Scan for the cell matching the given text and deliver its [x, y] coordinate at center. 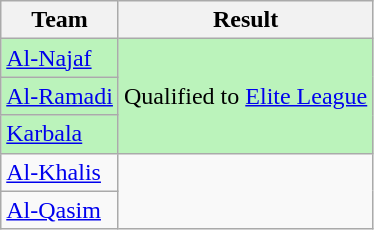
Result [245, 20]
Al-Qasim [60, 210]
Qualified to Elite League [245, 96]
Team [60, 20]
Karbala [60, 134]
Al-Ramadi [60, 96]
Al-Najaf [60, 58]
Al-Khalis [60, 172]
